Find where the given text appears and provide that cell's center as (x, y) coordinate. 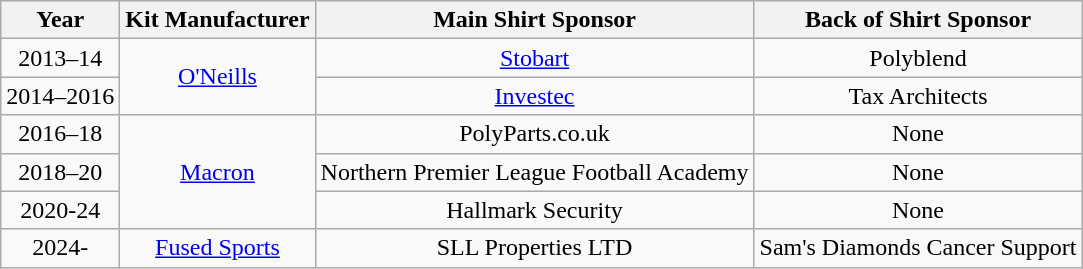
Hallmark Security (534, 210)
2014–2016 (60, 96)
2016–18 (60, 134)
Back of Shirt Sponsor (918, 20)
O'Neills (218, 77)
Macron (218, 172)
Year (60, 20)
Stobart (534, 58)
Tax Architects (918, 96)
2013–14 (60, 58)
2020-24 (60, 210)
Northern Premier League Football Academy (534, 172)
Fused Sports (218, 248)
Kit Manufacturer (218, 20)
2024- (60, 248)
Sam's Diamonds Cancer Support (918, 248)
Polyblend (918, 58)
2018–20 (60, 172)
Main Shirt Sponsor (534, 20)
SLL Properties LTD (534, 248)
PolyParts.co.uk (534, 134)
Investec (534, 96)
